Find where the given text appears and provide that cell's center as (X, Y) coordinate. 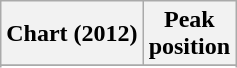
Chart (2012) (72, 34)
Peakposition (189, 34)
